Output the [X, Y] coordinate of the center of the cell containing the given text.  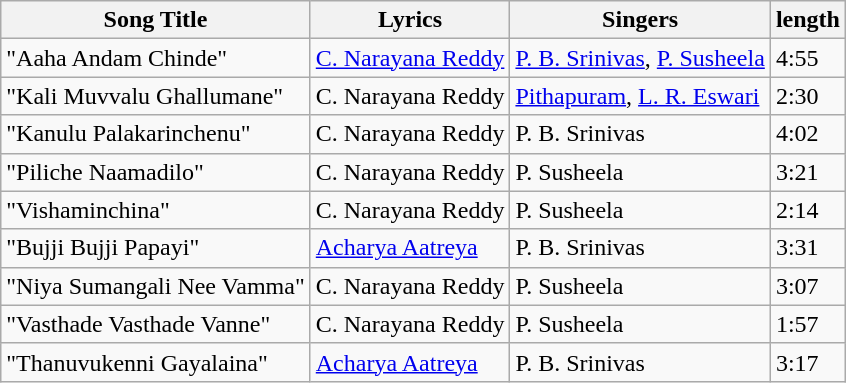
"Bujji Bujji Papayi" [156, 248]
"Vasthade Vasthade Vanne" [156, 324]
1:57 [808, 324]
"Niya Sumangali Nee Vamma" [156, 286]
3:17 [808, 362]
"Kanulu Palakarinchenu" [156, 134]
"Piliche Naamadilo" [156, 172]
2:30 [808, 96]
"Vishaminchina" [156, 210]
"Kali Muvvalu Ghallumane" [156, 96]
length [808, 20]
Song Title [156, 20]
2:14 [808, 210]
3:21 [808, 172]
Singers [640, 20]
Pithapuram, L. R. Eswari [640, 96]
Lyrics [410, 20]
"Thanuvukenni Gayalaina" [156, 362]
3:07 [808, 286]
4:02 [808, 134]
3:31 [808, 248]
4:55 [808, 58]
P. B. Srinivas, P. Susheela [640, 58]
"Aaha Andam Chinde" [156, 58]
